Search for the cell housing the specified text and yield its [x, y] center coordinate. 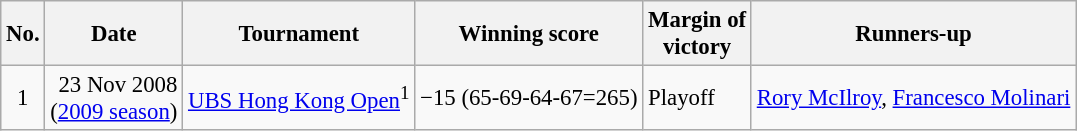
−15 (65-69-64-67=265) [529, 98]
Date [114, 34]
Rory McIlroy, Francesco Molinari [913, 98]
23 Nov 2008(2009 season) [114, 98]
Runners-up [913, 34]
UBS Hong Kong Open1 [299, 98]
1 [23, 98]
Playoff [698, 98]
Winning score [529, 34]
No. [23, 34]
Tournament [299, 34]
Margin ofvictory [698, 34]
